Return the [x, y] coordinate for the center point of the cell that contains the specified text.  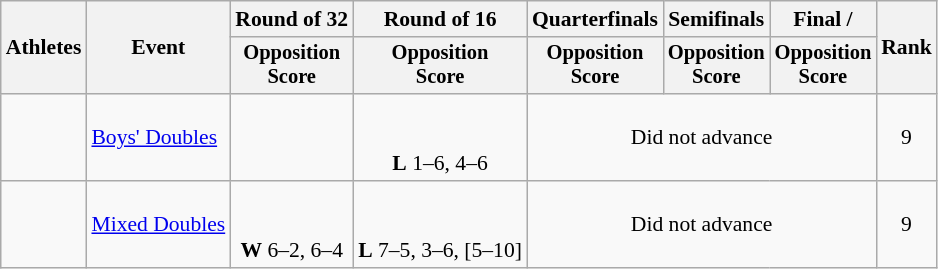
Boys' Doubles [158, 138]
Round of 16 [440, 19]
L 1–6, 4–6 [440, 138]
L 7–5, 3–6, [5–10] [440, 224]
Event [158, 48]
Quarterfinals [595, 19]
Round of 32 [292, 19]
Rank [906, 48]
W 6–2, 6–4 [292, 224]
Mixed Doubles [158, 224]
Athletes [44, 48]
Semifinals [716, 19]
Final / [824, 19]
